Return the (X, Y) coordinate for the center point of the cell that contains the specified text.  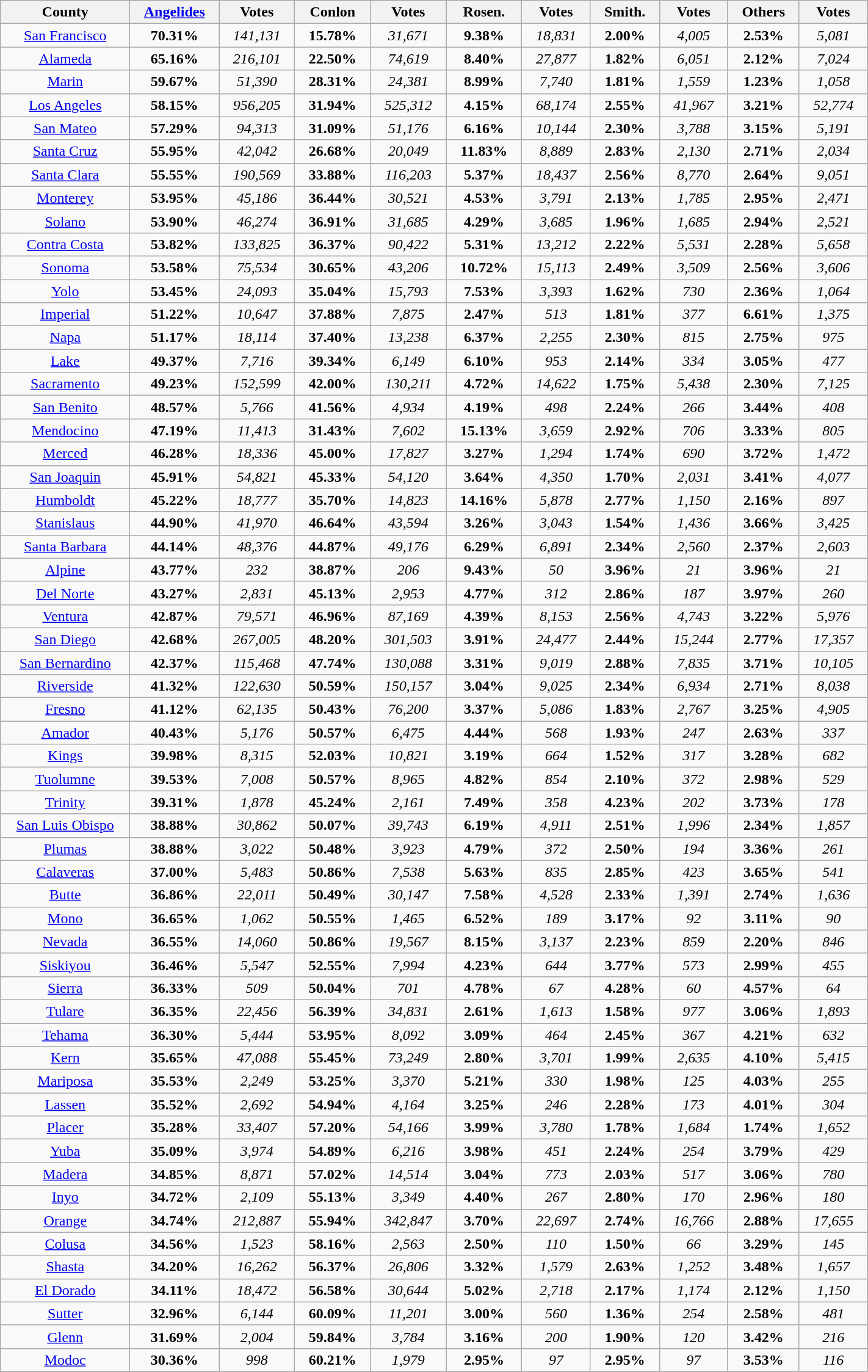
36.91% (333, 221)
46,274 (257, 221)
Tulare (65, 1011)
Madera (65, 1174)
35.52% (175, 1105)
3.22% (763, 616)
Orange (65, 1221)
190,569 (257, 175)
5,531 (693, 244)
3.41% (763, 477)
Plumas (65, 849)
56.37% (333, 1267)
58.16% (333, 1244)
334 (693, 361)
34.11% (175, 1290)
Others (763, 12)
644 (556, 965)
4,077 (833, 477)
Mendocino (65, 430)
317 (693, 756)
Contra Costa (65, 244)
3.70% (484, 1221)
17,655 (833, 1221)
51.22% (175, 314)
3.16% (484, 1337)
358 (556, 802)
Fresno (65, 710)
45.91% (175, 477)
255 (833, 1081)
8.40% (484, 59)
4.39% (484, 616)
481 (833, 1313)
Humboldt (65, 500)
367 (693, 1035)
24,381 (408, 82)
16,262 (257, 1267)
4.03% (763, 1081)
48,376 (257, 546)
110 (556, 1244)
41,970 (257, 523)
San Bernardino (65, 662)
173 (693, 1105)
6.16% (484, 128)
17,827 (408, 454)
1,058 (833, 82)
3.79% (763, 1151)
2,563 (408, 1244)
Alpine (65, 570)
Mariposa (65, 1081)
3,393 (556, 291)
568 (556, 733)
4,934 (408, 407)
27,877 (556, 59)
Lake (65, 361)
3.91% (484, 639)
1.52% (625, 756)
130,211 (408, 384)
3,137 (556, 942)
4.01% (763, 1105)
3,659 (556, 430)
35.09% (175, 1151)
Yolo (65, 291)
1.62% (625, 291)
202 (693, 802)
6.10% (484, 361)
1,064 (833, 291)
1,613 (556, 1011)
39.31% (175, 802)
525,312 (408, 105)
1.58% (625, 1011)
87,169 (408, 616)
2.86% (625, 593)
60.09% (333, 1313)
1,636 (833, 895)
17,357 (833, 639)
45.24% (333, 802)
53.45% (175, 291)
1,579 (556, 1267)
180 (833, 1197)
9,025 (556, 686)
377 (693, 314)
560 (556, 1313)
5,415 (833, 1058)
5.37% (484, 175)
33,407 (257, 1128)
2.03% (625, 1174)
5,438 (693, 384)
50.48% (333, 849)
3.36% (763, 849)
8.99% (484, 82)
7,835 (693, 662)
189 (556, 918)
3.28% (763, 756)
42.68% (175, 639)
49.23% (175, 384)
Calaveras (65, 872)
509 (257, 988)
2.61% (484, 1011)
14,514 (408, 1174)
Marin (65, 82)
55.45% (333, 1058)
3,788 (693, 128)
2,953 (408, 593)
7,008 (257, 779)
2.10% (625, 779)
5.31% (484, 244)
11,201 (408, 1313)
2,109 (257, 1197)
43,206 (408, 267)
4.10% (763, 1058)
50.55% (333, 918)
6.61% (763, 314)
232 (257, 570)
1,979 (408, 1360)
3,022 (257, 849)
San Luis Obispo (65, 826)
815 (693, 338)
953 (556, 361)
690 (693, 454)
1.83% (625, 710)
4,905 (833, 710)
28.31% (333, 82)
4.28% (625, 988)
Inyo (65, 1197)
3.99% (484, 1128)
48.57% (175, 407)
1,996 (693, 826)
47,088 (257, 1058)
49,176 (408, 546)
16,766 (693, 1221)
34.74% (175, 1221)
2,831 (257, 593)
120 (693, 1337)
5,547 (257, 965)
5,191 (833, 128)
34,831 (408, 1011)
2.20% (763, 942)
1,878 (257, 802)
2.53% (763, 35)
3,791 (556, 198)
517 (693, 1174)
66 (693, 1244)
2,560 (693, 546)
62,135 (257, 710)
Imperial (65, 314)
53.82% (175, 244)
8,153 (556, 616)
44.90% (175, 523)
Del Norte (65, 593)
8,889 (556, 151)
54,120 (408, 477)
31.94% (333, 105)
13,238 (408, 338)
1,252 (693, 1267)
24,477 (556, 639)
70.31% (175, 35)
1,652 (833, 1128)
573 (693, 965)
3,685 (556, 221)
1.75% (625, 384)
178 (833, 802)
Rosen. (484, 12)
Riverside (65, 686)
11,413 (257, 430)
1,472 (833, 454)
Santa Cruz (65, 151)
150,157 (408, 686)
1,294 (556, 454)
1,685 (693, 221)
7,125 (833, 384)
36.35% (175, 1011)
3.66% (763, 523)
2,767 (693, 710)
50.07% (333, 826)
92 (693, 918)
Alameda (65, 59)
34.20% (175, 1267)
1,391 (693, 895)
3.64% (484, 477)
2.23% (625, 942)
2,603 (833, 546)
46.64% (333, 523)
2.85% (625, 872)
455 (833, 965)
8,871 (257, 1174)
4.19% (484, 407)
9.38% (484, 35)
7.49% (484, 802)
Butte (65, 895)
730 (693, 291)
36.44% (333, 198)
7.53% (484, 291)
429 (833, 1151)
38.87% (333, 570)
14,622 (556, 384)
2,692 (257, 1105)
130,088 (408, 662)
52.55% (333, 965)
4.29% (484, 221)
3.71% (763, 662)
2.44% (625, 639)
216,101 (257, 59)
30,147 (408, 895)
464 (556, 1035)
34.72% (175, 1197)
3.97% (763, 593)
846 (833, 942)
51,390 (257, 82)
1,657 (833, 1267)
3.98% (484, 1151)
14,823 (408, 500)
2.00% (625, 35)
194 (693, 849)
1.23% (763, 82)
7,024 (833, 59)
1,523 (257, 1244)
7,740 (556, 82)
3.73% (763, 802)
31,685 (408, 221)
2.58% (763, 1313)
2.64% (763, 175)
15,244 (693, 639)
6,475 (408, 733)
423 (693, 872)
3,349 (408, 1197)
59.67% (175, 82)
Lassen (65, 1105)
975 (833, 338)
30,862 (257, 826)
7.58% (484, 895)
Monterey (65, 198)
4,164 (408, 1105)
45,186 (257, 198)
30.65% (333, 267)
5,444 (257, 1035)
Smith. (625, 12)
Placer (65, 1128)
4.44% (484, 733)
55.13% (333, 1197)
Sacramento (65, 384)
36.30% (175, 1035)
4.77% (484, 593)
San Diego (65, 639)
152,599 (257, 384)
36.33% (175, 988)
94,313 (257, 128)
6.37% (484, 338)
San Francisco (65, 35)
2.17% (625, 1290)
10,821 (408, 756)
51.17% (175, 338)
10,144 (556, 128)
43.27% (175, 593)
26.68% (333, 151)
Conlon (333, 12)
42,042 (257, 151)
2.55% (625, 105)
266 (693, 407)
39.98% (175, 756)
3.48% (763, 1267)
4.78% (484, 988)
32.96% (175, 1313)
408 (833, 407)
41.32% (175, 686)
2,034 (833, 151)
6,891 (556, 546)
Shasta (65, 1267)
2.36% (763, 291)
4.79% (484, 849)
18,437 (556, 175)
477 (833, 361)
2,004 (257, 1337)
3.09% (484, 1035)
47.74% (333, 662)
2,031 (693, 477)
956,205 (257, 105)
47.19% (175, 430)
3.05% (763, 361)
3,425 (833, 523)
5,766 (257, 407)
31.69% (175, 1337)
3.21% (763, 105)
56.39% (333, 1011)
3.65% (763, 872)
48.20% (333, 639)
59.84% (333, 1337)
Santa Clara (65, 175)
2,255 (556, 338)
50 (556, 570)
682 (833, 756)
67 (556, 988)
1,785 (693, 198)
San Mateo (65, 128)
79,571 (257, 616)
76,200 (408, 710)
4,911 (556, 826)
2,635 (693, 1058)
Santa Barbara (65, 546)
5,086 (556, 710)
19,567 (408, 942)
41,967 (693, 105)
1,893 (833, 1011)
3.33% (763, 430)
1.99% (625, 1058)
Modoc (65, 1360)
2.94% (763, 221)
835 (556, 872)
22,697 (556, 1221)
14.16% (484, 500)
6,149 (408, 361)
10,105 (833, 662)
200 (556, 1337)
36.86% (175, 895)
39,743 (408, 826)
1.96% (625, 221)
2.83% (625, 151)
53.25% (333, 1081)
1.98% (625, 1081)
2.49% (625, 267)
Nevada (65, 942)
5,176 (257, 733)
52.03% (333, 756)
5.02% (484, 1290)
7,538 (408, 872)
5,878 (556, 500)
304 (833, 1105)
3,370 (408, 1081)
4,005 (693, 35)
1,465 (408, 918)
Sutter (65, 1313)
18,336 (257, 454)
55.95% (175, 151)
9.43% (484, 570)
53.58% (175, 267)
37.88% (333, 314)
9,051 (833, 175)
3,701 (556, 1058)
1.70% (625, 477)
5,081 (833, 35)
2.16% (763, 500)
4.53% (484, 198)
2,161 (408, 802)
2.92% (625, 430)
San Joaquin (65, 477)
55.55% (175, 175)
1.54% (625, 523)
247 (693, 733)
San Benito (65, 407)
55.94% (333, 1221)
58.15% (175, 105)
15.13% (484, 430)
52,774 (833, 105)
187 (693, 593)
90 (833, 918)
8.15% (484, 942)
46.28% (175, 454)
212,887 (257, 1221)
3.31% (484, 662)
4.72% (484, 384)
6,144 (257, 1313)
37.40% (333, 338)
31.09% (333, 128)
2.14% (625, 361)
1,062 (257, 918)
897 (833, 500)
4,743 (693, 616)
65.16% (175, 59)
8,965 (408, 779)
Napa (65, 338)
977 (693, 1011)
57.29% (175, 128)
Ventura (65, 616)
3.37% (484, 710)
116,203 (408, 175)
50.49% (333, 895)
1.36% (625, 1313)
1.93% (625, 733)
31,671 (408, 35)
5,483 (257, 872)
33.88% (333, 175)
Merced (65, 454)
18,777 (257, 500)
3.77% (625, 965)
1.90% (625, 1337)
5.63% (484, 872)
50.04% (333, 988)
859 (693, 942)
7,994 (408, 965)
54,166 (408, 1128)
541 (833, 872)
2.33% (625, 895)
4.15% (484, 105)
Glenn (65, 1337)
998 (257, 1360)
3,509 (693, 267)
1,684 (693, 1128)
36.37% (333, 244)
4.82% (484, 779)
Stanislaus (65, 523)
260 (833, 593)
701 (408, 988)
18,831 (556, 35)
44.14% (175, 546)
2,718 (556, 1290)
1,436 (693, 523)
60.21% (333, 1360)
3,780 (556, 1128)
35.65% (175, 1058)
42.87% (175, 616)
35.04% (333, 291)
1.82% (625, 59)
42.00% (333, 384)
39.53% (175, 779)
6.52% (484, 918)
2.98% (763, 779)
3,784 (408, 1337)
42.37% (175, 662)
6,216 (408, 1151)
43.77% (175, 570)
24,093 (257, 291)
Sierra (65, 988)
2.47% (484, 314)
7,602 (408, 430)
330 (556, 1081)
22,456 (257, 1011)
14,060 (257, 942)
22,011 (257, 895)
2.75% (763, 338)
53.90% (175, 221)
2.22% (625, 244)
Kings (65, 756)
10.72% (484, 267)
5,976 (833, 616)
7,875 (408, 314)
El Dorado (65, 1290)
30.36% (175, 1360)
3.19% (484, 756)
31.43% (333, 430)
2,130 (693, 151)
44.87% (333, 546)
145 (833, 1244)
3.26% (484, 523)
45.13% (333, 593)
246 (556, 1105)
3.15% (763, 128)
216 (833, 1337)
3.32% (484, 1267)
3,923 (408, 849)
301,503 (408, 639)
3,606 (833, 267)
Sonoma (65, 267)
3.17% (625, 918)
4,528 (556, 895)
57.20% (333, 1128)
125 (693, 1081)
2.45% (625, 1035)
6,051 (693, 59)
Solano (65, 221)
854 (556, 779)
74,619 (408, 59)
56.58% (333, 1290)
2.99% (763, 965)
513 (556, 314)
18,472 (257, 1290)
3.29% (763, 1244)
141,131 (257, 35)
75,534 (257, 267)
2.51% (625, 826)
2,249 (257, 1081)
26,806 (408, 1267)
3.44% (763, 407)
46.96% (333, 616)
50.59% (333, 686)
451 (556, 1151)
34.56% (175, 1244)
90,422 (408, 244)
Angelides (175, 12)
36.46% (175, 965)
11.83% (484, 151)
116 (833, 1360)
49.37% (175, 361)
9,019 (556, 662)
1,857 (833, 826)
39.34% (333, 361)
Colusa (65, 1244)
Kern (65, 1058)
22.50% (333, 59)
10,647 (257, 314)
35.28% (175, 1128)
41.56% (333, 407)
2.13% (625, 198)
41.12% (175, 710)
1,375 (833, 314)
4.40% (484, 1197)
57.02% (333, 1174)
5,658 (833, 244)
Yuba (65, 1151)
30,521 (408, 198)
Tehama (65, 1035)
73,249 (408, 1058)
1,174 (693, 1290)
54.94% (333, 1105)
15.78% (333, 35)
5.21% (484, 1081)
1.78% (625, 1128)
Siskiyou (65, 965)
13,212 (556, 244)
8,038 (833, 686)
37.00% (175, 872)
337 (833, 733)
Tuolumne (65, 779)
60 (693, 988)
4.21% (763, 1035)
8,315 (257, 756)
3.72% (763, 454)
1.50% (625, 1244)
36.65% (175, 918)
15,793 (408, 291)
2,471 (833, 198)
342,847 (408, 1221)
529 (833, 779)
706 (693, 430)
43,594 (408, 523)
3.42% (763, 1337)
122,630 (257, 686)
170 (693, 1197)
267 (556, 1197)
3.53% (763, 1360)
Amador (65, 733)
1,559 (693, 82)
68,174 (556, 105)
4,350 (556, 477)
8,092 (408, 1035)
50.43% (333, 710)
4.57% (763, 988)
County (65, 12)
18,114 (257, 338)
3.11% (763, 918)
Mono (65, 918)
115,468 (257, 662)
780 (833, 1174)
312 (556, 593)
45.00% (333, 454)
6.19% (484, 826)
36.55% (175, 942)
6.29% (484, 546)
206 (408, 570)
Los Angeles (65, 105)
6,934 (693, 686)
30,644 (408, 1290)
20,049 (408, 151)
498 (556, 407)
261 (833, 849)
35.70% (333, 500)
3.00% (484, 1313)
2.37% (763, 546)
35.53% (175, 1081)
34.85% (175, 1174)
15,113 (556, 267)
773 (556, 1174)
8,770 (693, 175)
64 (833, 988)
Trinity (65, 802)
54.89% (333, 1151)
3,043 (556, 523)
45.22% (175, 500)
54,821 (257, 477)
3,974 (257, 1151)
2,521 (833, 221)
133,825 (257, 244)
51,176 (408, 128)
45.33% (333, 477)
805 (833, 430)
267,005 (257, 639)
632 (833, 1035)
2.96% (763, 1197)
40.43% (175, 733)
3.27% (484, 454)
664 (556, 756)
7,716 (257, 361)
